Locate the cell with the specified text and output its (x, y) center coordinate. 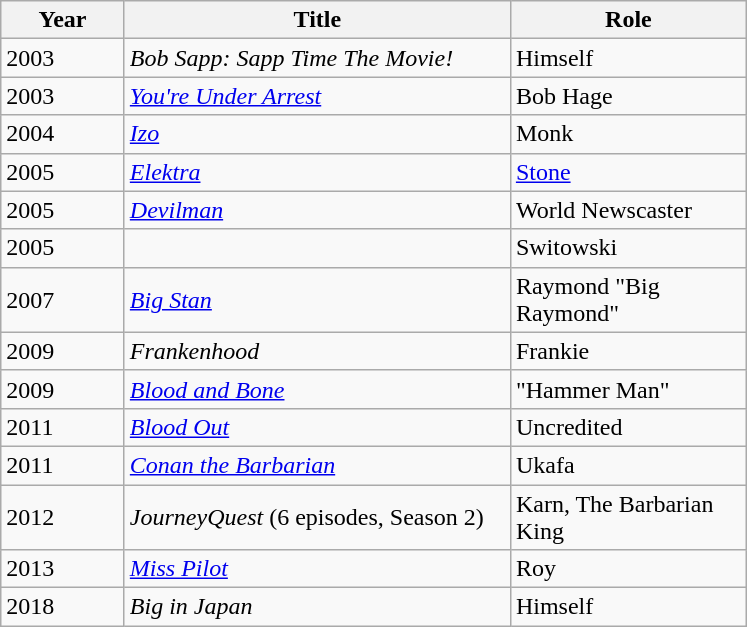
Bob Hage (628, 96)
You're Under Arrest (317, 96)
Year (63, 20)
2004 (63, 134)
2013 (63, 569)
Elektra (317, 172)
Stone (628, 172)
Bob Sapp: Sapp Time The Movie! (317, 58)
"Hammer Man" (628, 389)
2007 (63, 300)
Frankie (628, 351)
Role (628, 20)
Izo (317, 134)
Miss Pilot (317, 569)
Ukafa (628, 465)
Big in Japan (317, 607)
Blood and Bone (317, 389)
Monk (628, 134)
Raymond "Big Raymond" (628, 300)
Conan the Barbarian (317, 465)
Big Stan (317, 300)
Karn, The Barbarian King (628, 516)
2012 (63, 516)
Switowski (628, 248)
Uncredited (628, 427)
World Newscaster (628, 210)
2018 (63, 607)
JourneyQuest (6 episodes, Season 2) (317, 516)
Frankenhood (317, 351)
Roy (628, 569)
Devilman (317, 210)
Blood Out (317, 427)
Title (317, 20)
